From the cell containing the given text, extract its center point as [x, y] coordinate. 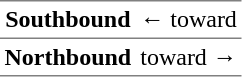
toward → [189, 57]
Northbound [68, 57]
← toward [189, 20]
Southbound [68, 20]
